Return the (x, y) coordinate for the center point of the cell that contains the specified text.  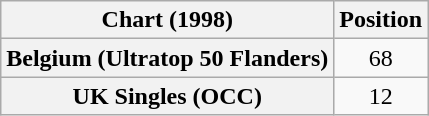
12 (381, 96)
Belgium (Ultratop 50 Flanders) (168, 58)
Chart (1998) (168, 20)
Position (381, 20)
UK Singles (OCC) (168, 96)
68 (381, 58)
